Determine the [x, y] coordinate at the center of the cell enclosing the given text.  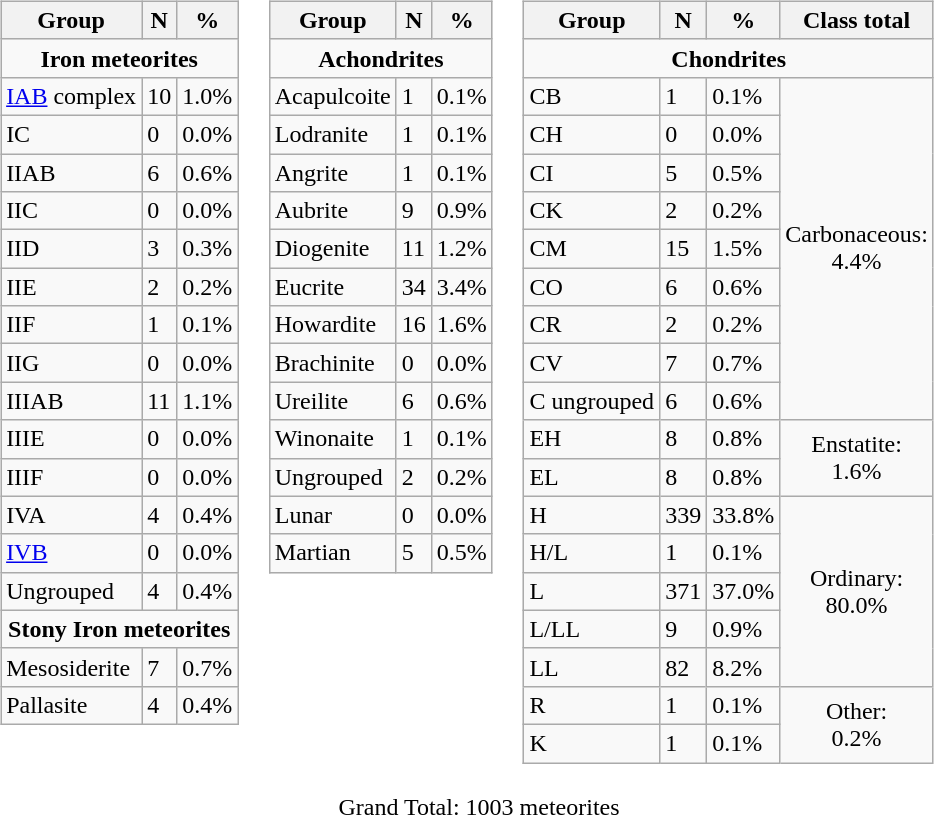
L/LL [592, 629]
Ureilite [332, 401]
Howardite [332, 325]
Angrite [332, 173]
371 [684, 591]
EL [592, 477]
H/L [592, 553]
Diogenite [332, 249]
Other:0.2% [857, 724]
IIIF [72, 477]
Mesosiderite [72, 667]
CV [592, 363]
IIIE [72, 439]
CR [592, 325]
Brachinite [332, 363]
10 [160, 96]
IIF [72, 325]
Iron meteorites [120, 58]
IID [72, 249]
Lunar [332, 515]
Stony Iron meteorites [120, 629]
CO [592, 287]
Enstatite:1.6% [857, 458]
Class total [857, 20]
Ordinary:80.0% [857, 591]
CM [592, 249]
1.5% [744, 249]
339 [684, 515]
1.0% [208, 96]
CB [592, 96]
Eucrite [332, 287]
3 [160, 249]
34 [414, 287]
15 [684, 249]
IIIAB [72, 401]
Aubrite [332, 211]
LL [592, 667]
IIG [72, 363]
3.4% [462, 287]
CK [592, 211]
1.6% [462, 325]
CI [592, 173]
IVA [72, 515]
37.0% [744, 591]
IAB complex [72, 96]
H [592, 515]
Acapulcoite [332, 96]
16 [414, 325]
Winonaite [332, 439]
IIAB [72, 173]
Martian [332, 553]
IIE [72, 287]
IVB [72, 553]
Chondrites [729, 58]
33.8% [744, 515]
IIC [72, 211]
K [592, 743]
Lodranite [332, 134]
EH [592, 439]
0.3% [208, 249]
Carbonaceous:4.4% [857, 248]
1.1% [208, 401]
82 [684, 667]
R [592, 705]
L [592, 591]
8.2% [744, 667]
C ungrouped [592, 401]
IC [72, 134]
CH [592, 134]
Achondrites [380, 58]
1.2% [462, 249]
Pallasite [72, 705]
